Return the (x, y) coordinate for the center point of the cell that contains the specified text.  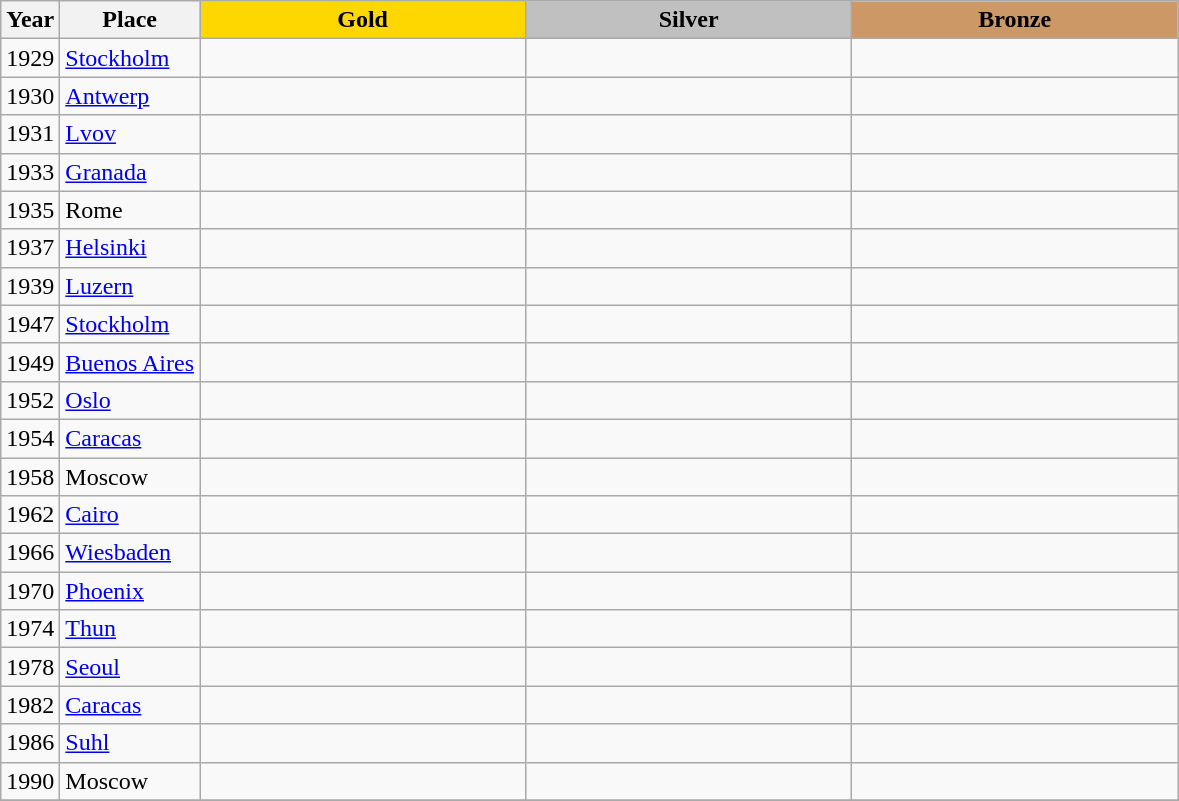
1954 (30, 438)
1966 (30, 553)
1974 (30, 629)
1978 (30, 667)
Antwerp (130, 96)
Helsinki (130, 248)
1970 (30, 591)
Phoenix (130, 591)
Buenos Aires (130, 362)
1990 (30, 781)
1929 (30, 58)
1933 (30, 172)
Luzern (130, 286)
1930 (30, 96)
1931 (30, 134)
1958 (30, 477)
Year (30, 20)
Wiesbaden (130, 553)
1986 (30, 743)
Place (130, 20)
1937 (30, 248)
Rome (130, 210)
1939 (30, 286)
Seoul (130, 667)
1947 (30, 324)
Oslo (130, 400)
Cairo (130, 515)
1935 (30, 210)
Silver (689, 20)
1962 (30, 515)
1949 (30, 362)
1982 (30, 705)
Bronze (1015, 20)
Thun (130, 629)
Gold (363, 20)
Suhl (130, 743)
Granada (130, 172)
1952 (30, 400)
Lvov (130, 134)
